Output the (X, Y) coordinate of the center of the cell containing the given text.  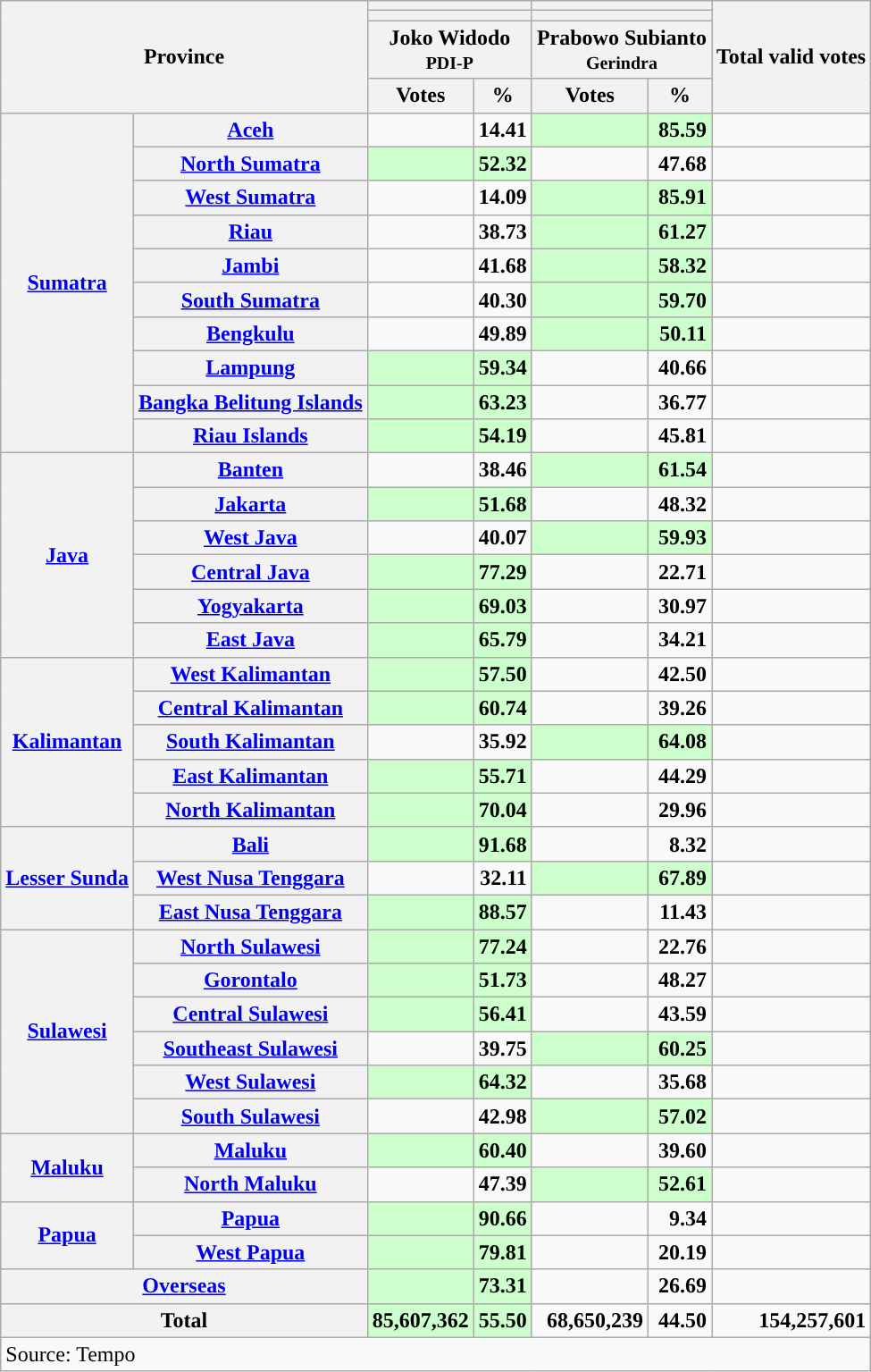
49.89 (502, 333)
51.68 (502, 504)
60.74 (502, 708)
11.43 (679, 912)
43.59 (679, 1014)
20.19 (679, 1252)
77.29 (502, 572)
85,607,362 (420, 1320)
West Sulawesi (250, 1082)
88.57 (502, 912)
22.76 (679, 947)
39.26 (679, 708)
Southeast Sulawesi (250, 1048)
Total valid votes (791, 57)
35.68 (679, 1082)
8.32 (679, 844)
Central Kalimantan (250, 708)
Riau Islands (250, 436)
56.41 (502, 1014)
34.21 (679, 640)
60.25 (679, 1048)
South Sulawesi (250, 1116)
Total (184, 1320)
54.19 (502, 436)
45.81 (679, 436)
40.66 (679, 367)
Province (184, 57)
40.07 (502, 538)
Jakarta (250, 504)
North Maluku (250, 1184)
57.02 (679, 1116)
22.71 (679, 572)
52.61 (679, 1184)
73.31 (502, 1286)
Source: Tempo (436, 1354)
Bangka Belitung Islands (250, 401)
58.32 (679, 265)
32.11 (502, 878)
47.39 (502, 1184)
50.11 (679, 333)
65.79 (502, 640)
Bengkulu (250, 333)
55.71 (502, 776)
Sumatra (68, 282)
48.32 (679, 504)
Kalimantan (68, 742)
36.77 (679, 401)
38.73 (502, 231)
41.68 (502, 265)
61.27 (679, 231)
South Sumatra (250, 299)
85.59 (679, 130)
Lesser Sunda (68, 878)
West Papua (250, 1252)
Sulawesi (68, 1031)
63.23 (502, 401)
30.97 (679, 606)
59.70 (679, 299)
61.54 (679, 470)
42.98 (502, 1116)
38.46 (502, 470)
91.68 (502, 844)
Bali (250, 844)
West Nusa Tenggara (250, 878)
60.40 (502, 1150)
40.30 (502, 299)
57.50 (502, 674)
South Kalimantan (250, 742)
Overseas (184, 1286)
Prabowo SubiantoGerindra (622, 50)
59.34 (502, 367)
44.29 (679, 776)
14.41 (502, 130)
48.27 (679, 981)
70.04 (502, 810)
64.08 (679, 742)
55.50 (502, 1320)
West Kalimantan (250, 674)
West Java (250, 538)
Jambi (250, 265)
East Java (250, 640)
Riau (250, 231)
42.50 (679, 674)
Lampung (250, 367)
35.92 (502, 742)
39.75 (502, 1048)
West Sumatra (250, 198)
67.89 (679, 878)
154,257,601 (791, 1320)
52.32 (502, 164)
26.69 (679, 1286)
Central Java (250, 572)
90.66 (502, 1218)
Central Sulawesi (250, 1014)
Joko WidodoPDI-P (449, 50)
Aceh (250, 130)
North Sulawesi (250, 947)
85.91 (679, 198)
44.50 (679, 1320)
9.34 (679, 1218)
39.60 (679, 1150)
14.09 (502, 198)
51.73 (502, 981)
Java (68, 555)
68,650,239 (590, 1320)
North Kalimantan (250, 810)
North Sumatra (250, 164)
East Nusa Tenggara (250, 912)
64.32 (502, 1082)
59.93 (679, 538)
79.81 (502, 1252)
Yogyakarta (250, 606)
77.24 (502, 947)
69.03 (502, 606)
East Kalimantan (250, 776)
47.68 (679, 164)
Gorontalo (250, 981)
Banten (250, 470)
29.96 (679, 810)
